Find where the given text appears and provide that cell's center as (x, y) coordinate. 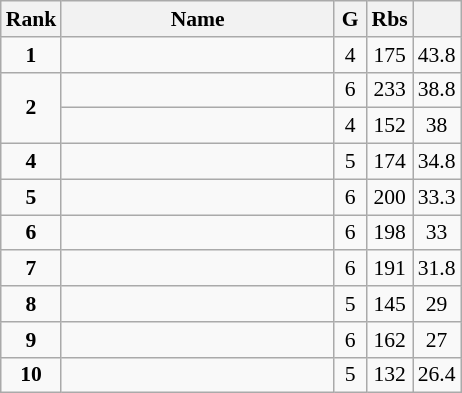
7 (32, 269)
2 (32, 108)
145 (390, 304)
132 (390, 375)
27 (437, 340)
162 (390, 340)
33 (437, 233)
29 (437, 304)
175 (390, 55)
Rank (32, 19)
200 (390, 197)
174 (390, 162)
9 (32, 340)
31.8 (437, 269)
191 (390, 269)
8 (32, 304)
26.4 (437, 375)
1 (32, 55)
34.8 (437, 162)
233 (390, 90)
198 (390, 233)
43.8 (437, 55)
10 (32, 375)
Rbs (390, 19)
33.3 (437, 197)
G (350, 19)
Name (198, 19)
152 (390, 126)
38.8 (437, 90)
38 (437, 126)
